Find where the given text appears and provide that cell's center as [X, Y] coordinate. 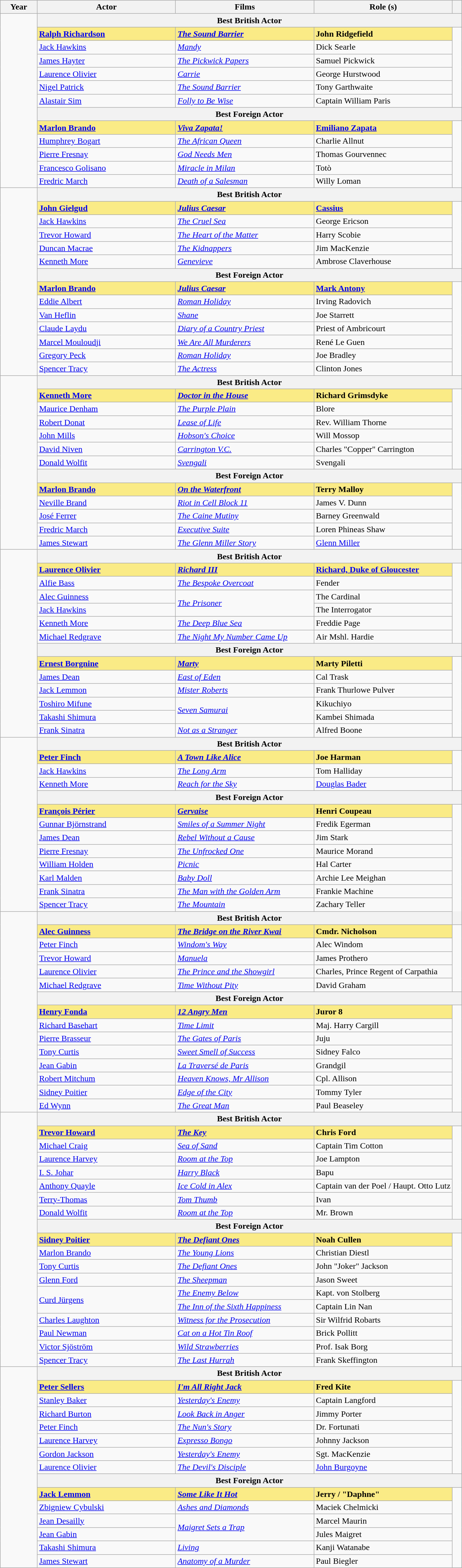
Air Mshl. Hardie [383, 637]
Dick Searle [383, 47]
East of Eden [245, 677]
The Prince and the Showgirl [245, 971]
A Town Like Alice [245, 757]
Francesco Golisano [107, 168]
Ernest Borgnine [107, 663]
Juju [383, 1039]
Dr. Fortunati [383, 1427]
Mr. Brown [383, 1213]
Loren Phineas Shaw [383, 529]
Stanley Baker [107, 1400]
Films [245, 7]
Smiles of a Summer Night [245, 824]
Ashes and Diamonds [245, 1507]
Henry Fonda [107, 1012]
Sidney Falco [383, 1052]
José Ferrer [107, 516]
Jimmy Porter [383, 1413]
Anthony Quayle [107, 1186]
Charlie Allnut [383, 141]
I'm All Right Jack [245, 1387]
Ed Wynn [107, 1106]
The Devil's Disciple [245, 1467]
The Purple Plain [245, 409]
The Kidnappers [245, 248]
Fredik Egerman [383, 824]
Cpl. Allison [383, 1079]
Fred Kite [383, 1387]
The Last Hurrah [245, 1360]
Prof. Isak Borg [383, 1347]
Not as a Stranger [245, 730]
Maigret Sets a Trap [245, 1528]
Captain van der Poel / Haupt. Otto Lutz [383, 1186]
Marcel Mouloudji [107, 342]
Frank Thurlowe Pulver [383, 690]
Terry-Thomas [107, 1199]
Joe Lampton [383, 1159]
Kambei Shimada [383, 717]
Some Like It Hot [245, 1494]
Diary of a Country Priest [245, 328]
The Long Arm [245, 770]
12 Angry Men [245, 1012]
Samuel Pickwick [383, 61]
Kanji Watanabe [383, 1548]
Miracle in Milan [245, 168]
Gunnar Björnstrand [107, 824]
Cmdr. Nicholson [383, 931]
Paul Beaseley [383, 1106]
Irving Radovich [383, 302]
Victor Sjöström [107, 1347]
Mandy [245, 47]
The Unfrocked One [245, 851]
Ambrose Claverhouse [383, 262]
Michael Craig [107, 1146]
Carrie [245, 74]
Claude Laydu [107, 328]
Tom Thumb [245, 1199]
Hobson's Choice [245, 436]
The Gates of Paris [245, 1039]
The Inn of the Sixth Happiness [245, 1306]
Gordon Jackson [107, 1454]
God Needs Men [245, 154]
Rebel Without a Cause [245, 838]
Nigel Patrick [107, 87]
Barney Greenwald [383, 516]
Maurice Denham [107, 409]
Kapt. von Stolberg [383, 1293]
The Mountain [245, 905]
Alfie Bass [107, 583]
James Prothero [383, 958]
La Traversé de Paris [245, 1065]
Jim MacKenzie [383, 248]
Reach for the Sky [245, 784]
Mister Roberts [245, 690]
Marty [245, 663]
Captain Tim Cotton [383, 1146]
John "Joker" Jackson [383, 1266]
Charles "Copper" Carrington [383, 449]
Fender [383, 583]
James V. Dunn [383, 503]
Folly to Be Wise [245, 101]
Role (s) [383, 7]
Windom's Way [245, 945]
Seven Samurai [245, 710]
Captain Lin Nan [383, 1306]
The Young Lions [245, 1253]
Glenn Miller [383, 543]
Gregory Peck [107, 355]
Sir Wilfrid Robarts [383, 1320]
Johnny Jackson [383, 1440]
Tom Halliday [383, 770]
Alfred Boone [383, 730]
Shane [245, 315]
Time Limit [245, 1025]
John Gielgud [107, 208]
The Bridge on the River Kwai [245, 931]
Bapu [383, 1172]
Frank Skeffington [383, 1360]
John Ridgefield [383, 34]
Doctor in the House [245, 396]
John Mills [107, 436]
Riot in Cell Block 11 [245, 503]
Neville Brand [107, 503]
Peter Sellers [107, 1387]
Picnic [245, 864]
Archie Lee Meighan [383, 878]
Juror 8 [383, 1012]
Joe Bradley [383, 355]
Zbigniew Cybulski [107, 1507]
George Ericson [383, 221]
Actor [107, 7]
Ice Cold in Alex [245, 1186]
Captain William Paris [383, 101]
René Le Guen [383, 342]
George Hurstwood [383, 74]
Willy Loman [383, 181]
Joe Harman [383, 757]
Blore [383, 409]
Time Without Pity [245, 985]
Viva Zapata! [245, 127]
We Are All Murderers [245, 342]
The Great Man [245, 1106]
On the Waterfront [245, 489]
Expresso Bongo [245, 1440]
Jerry / "Daphne" [383, 1494]
Cal Trask [383, 677]
Freddie Page [383, 623]
Ralph Richardson [107, 34]
Alastair Sim [107, 101]
The Cruel Sea [245, 221]
Terry Malloy [383, 489]
Maj. Harry Cargill [383, 1025]
Rev. William Thorne [383, 422]
Year [19, 7]
Maurice Morand [383, 851]
Cassius [383, 208]
The Bespoke Overcoat [245, 583]
Robert Donat [107, 422]
I. S. Johar [107, 1172]
David Niven [107, 449]
Thomas Gourvennec [383, 154]
Christian Diestl [383, 1253]
Ivan [383, 1199]
Tommy Tyler [383, 1092]
Pierre Brasseur [107, 1039]
Anatomy of a Murder [245, 1561]
Harry Black [245, 1172]
Charles Laughton [107, 1320]
Emiliano Zapata [383, 127]
Zachary Teller [383, 905]
Curd Jürgens [107, 1300]
Manuela [245, 958]
Henri Coupeau [383, 811]
Humphrey Bogart [107, 141]
The African Queen [245, 141]
The Glenn Miller Story [245, 543]
William Holden [107, 864]
Sea of Sand [245, 1146]
Genevieve [245, 262]
The Pickwick Papers [245, 61]
Paul Biegler [383, 1561]
The Enemy Below [245, 1293]
The Interrogator [383, 610]
Mark Antony [383, 288]
Karl Malden [107, 878]
Eddie Albert [107, 302]
The Key [245, 1132]
Jason Sweet [383, 1280]
Maciek Chelmicki [383, 1507]
Priest of Ambricourt [383, 328]
François Périer [107, 811]
The Cardinal [383, 597]
Witness for the Prosecution [245, 1320]
Sgt. MacKenzie [383, 1454]
Alec Windom [383, 945]
Noah Cullen [383, 1239]
The Night My Number Came Up [245, 637]
Marty Piletti [383, 663]
Duncan Macrae [107, 248]
Paul Newman [107, 1333]
The Caine Mutiny [245, 516]
Marcel Maurin [383, 1521]
Jean Desailly [107, 1521]
Richard Burton [107, 1413]
Executive Suite [245, 529]
The Prisoner [245, 603]
Richard Basehart [107, 1025]
Captain Langford [383, 1400]
Clinton Jones [383, 369]
Tony Garthwaite [383, 87]
Richard III [245, 569]
Lease of Life [245, 422]
Sweet Smell of Success [245, 1052]
Edge of the City [245, 1092]
Gervaise [245, 811]
Jules Maigret [383, 1534]
Glenn Ford [107, 1280]
Death of a Salesman [245, 181]
Will Mossop [383, 436]
Brick Pollitt [383, 1333]
Look Back in Anger [245, 1413]
Joe Starrett [383, 315]
Richard Grimsdyke [383, 396]
The Man with the Golden Arm [245, 891]
Heaven Knows, Mr Allison [245, 1079]
Baby Doll [245, 878]
Chris Ford [383, 1132]
David Graham [383, 985]
Richard, Duke of Gloucester [383, 569]
Van Heflin [107, 315]
Toshiro Mifune [107, 704]
John Burgoyne [383, 1467]
Totò [383, 168]
The Deep Blue Sea [245, 623]
Wild Strawberries [245, 1347]
Jim Stark [383, 838]
Grandgil [383, 1065]
The Heart of the Matter [245, 235]
Douglas Bader [383, 784]
Living [245, 1548]
The Sheepman [245, 1280]
The Nun's Story [245, 1427]
Cat on a Hot Tin Roof [245, 1333]
Kikuchiyo [383, 704]
James Hayter [107, 61]
Frankie Machine [383, 891]
Robert Mitchum [107, 1079]
Harry Scobie [383, 235]
Hal Carter [383, 864]
Charles, Prince Regent of Carpathia [383, 971]
The Actress [245, 369]
Carrington V.C. [245, 449]
